Return the (x, y) coordinate for the center point of the cell that contains the specified text.  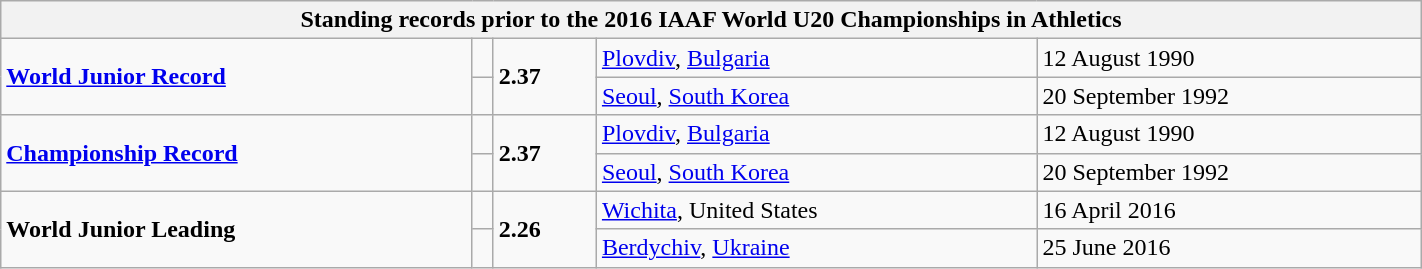
Berdychiv, Ukraine (816, 248)
25 June 2016 (1229, 248)
World Junior Record (236, 77)
Standing records prior to the 2016 IAAF World U20 Championships in Athletics (711, 20)
16 April 2016 (1229, 210)
World Junior Leading (236, 229)
Wichita, United States (816, 210)
Championship Record (236, 153)
2.26 (544, 229)
